Identify which cell holds the provided text, then report its (X, Y) central coordinate. 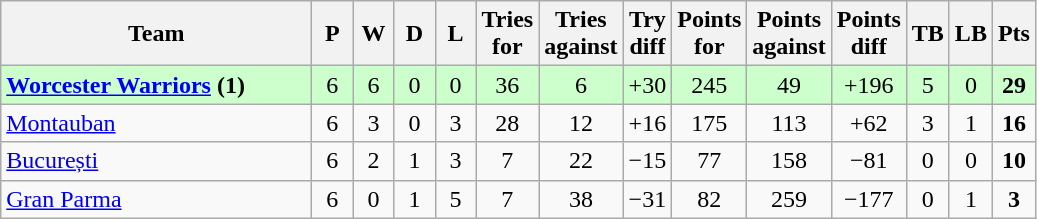
10 (1014, 161)
−177 (868, 199)
28 (508, 123)
Team (156, 34)
22 (581, 161)
Pts (1014, 34)
Try diff (648, 34)
TB (928, 34)
−15 (648, 161)
Worcester Warriors (1) (156, 85)
P (332, 34)
Points against (789, 34)
București (156, 161)
36 (508, 85)
+62 (868, 123)
−81 (868, 161)
LB (970, 34)
175 (710, 123)
38 (581, 199)
29 (1014, 85)
+196 (868, 85)
Montauban (156, 123)
−31 (648, 199)
158 (789, 161)
Points for (710, 34)
Tries against (581, 34)
D (414, 34)
16 (1014, 123)
W (374, 34)
Gran Parma (156, 199)
49 (789, 85)
77 (710, 161)
+16 (648, 123)
245 (710, 85)
Tries for (508, 34)
259 (789, 199)
Points diff (868, 34)
82 (710, 199)
+30 (648, 85)
113 (789, 123)
2 (374, 161)
L (456, 34)
12 (581, 123)
